Provide the [x, y] coordinate of the cell's center where the given text is located.  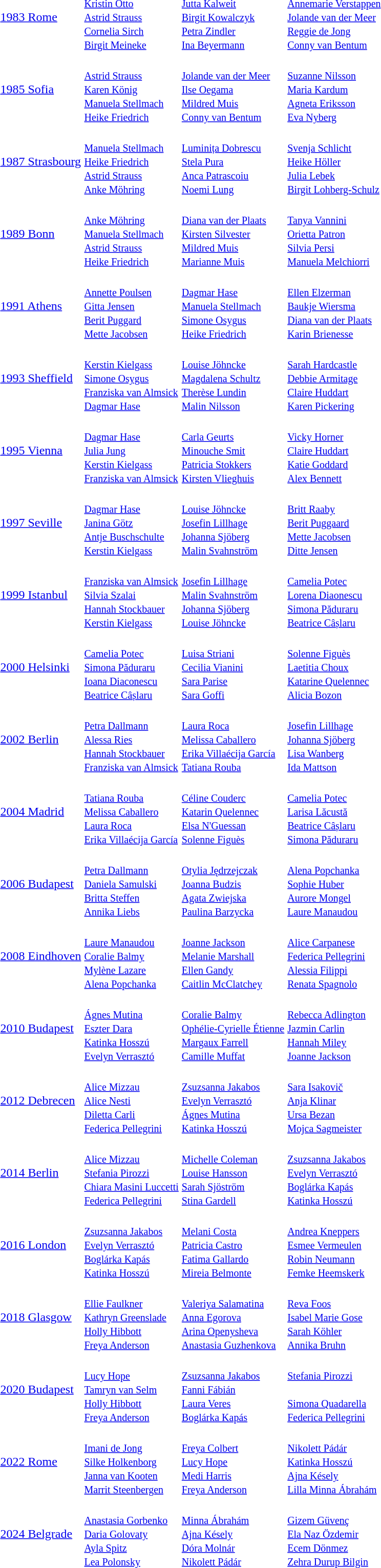
Louise JöhnckeJosefin LillhageJohanna SjöbergMalin Svahnström [232, 522]
Otylia JędrzejczakJoanna BudzisAgata ZwiejskaPaulina Barzycka [232, 884]
Luminița DobrescuStela PuraAnca PatrascoiuNoemi Lung [232, 161]
Josefin LillhageMalin SvahnströmJohanna SjöbergLouise Jöhncke [232, 595]
Coralie BalmyOphélie-Cyrielle ÉtienneMargaux FarrellCamille Muffat [232, 1028]
Kerstin KielgassSimone OsygusFranziska van AlmsickDagmar Hase [131, 378]
Zsuzsanna JakabosEvelyn VerrasztóBoglárka KapásKatinka Hosszú [131, 1245]
Laura RocaMelissa CaballeroErika Villaécija GarcíaTatiana Rouba [232, 739]
Manuela StellmachHeike FriedrichAstrid StraussAnke Möhring [131, 161]
Dagmar HaseJulia JungKerstin KielgassFranziska van Almsick [131, 450]
Zsuzsanna JakabosEvelyn VerrasztóÁgnes MutinaKatinka Hosszú [232, 1100]
Carla GeurtsMinouche SmitPatricia StokkersKirsten Vlieghuis [232, 450]
Laure ManaudouCoralie BalmyMylène LazareAlena Popchanka [131, 956]
Ágnes MutinaEszter DaraKatinka HosszúEvelyn Verrasztó [131, 1028]
Camelia PotecSimona PăduraruIoana DiaconescuBeatrice Câșlaru [131, 667]
Tatiana RoubaMelissa CaballeroLaura RocaErika Villaécija García [131, 811]
Freya ColbertLucy HopeMedi HarrisFreya Anderson [232, 1461]
Zsuzsanna JakabosFanni FábiánLaura VeresBoglárka Kapás [232, 1389]
Alice MizzauAlice NestiDiletta CarliFederica Pellegrini [131, 1100]
Astrid StraussKaren KönigManuela StellmachHeike Friedrich [131, 89]
Melani CostaPatricia CastroFatima GallardoMireia Belmonte [232, 1245]
Louise JöhnckeMagdalena SchultzTherèse LundinMalin Nilsson [232, 378]
Diana van der PlaatsKirsten SilvesterMildred MuisMarianne Muis [232, 234]
Valeriya SalamatinaAnna EgorovaArina OpenyshevaAnastasia Guzhenkova [232, 1317]
Céline CoudercKatarin QuelennecElsa N'GuessanSolenne Figuès [232, 811]
Luisa StrianiCecilia VianiniSara PariseSara Goffi [232, 667]
Joanne JacksonMelanie MarshallEllen GandyCaitlin McClatchey [232, 956]
Franziska van AlmsickSilvia SzalaiHannah StockbauerKerstin Kielgass [131, 595]
Michelle ColemanLouise HanssonSarah SjöströmStina Gardell [232, 1173]
Petra DallmannDaniela SamulskiBritta SteffenAnnika Liebs [131, 884]
Alice MizzauStefania PirozziChiara Masini LuccettiFederica Pellegrini [131, 1173]
Dagmar HaseJanina GötzAntje BuschschulteKerstin Kielgass [131, 522]
Lucy HopeTamryn van SelmHolly HibbottFreya Anderson [131, 1389]
Jolande van der MeerIlse OegamaMildred MuisConny van Bentum [232, 89]
Dagmar HaseManuela StellmachSimone OsygusHeike Friedrich [232, 306]
Annette PoulsenGitta JensenBerit PuggardMette Jacobsen [131, 306]
Imani de JongSilke HolkenborgJanna van KootenMarrit Steenbergen [131, 1461]
Anke MöhringManuela StellmachAstrid StraussHeike Friedrich [131, 234]
Ellie FaulknerKathryn GreensladeHolly HibbottFreya Anderson [131, 1317]
Petra DallmannAlessa RiesHannah StockbauerFranziska van Almsick [131, 739]
